Detect which cell encompasses the target text, then output its (x, y) center coordinate. 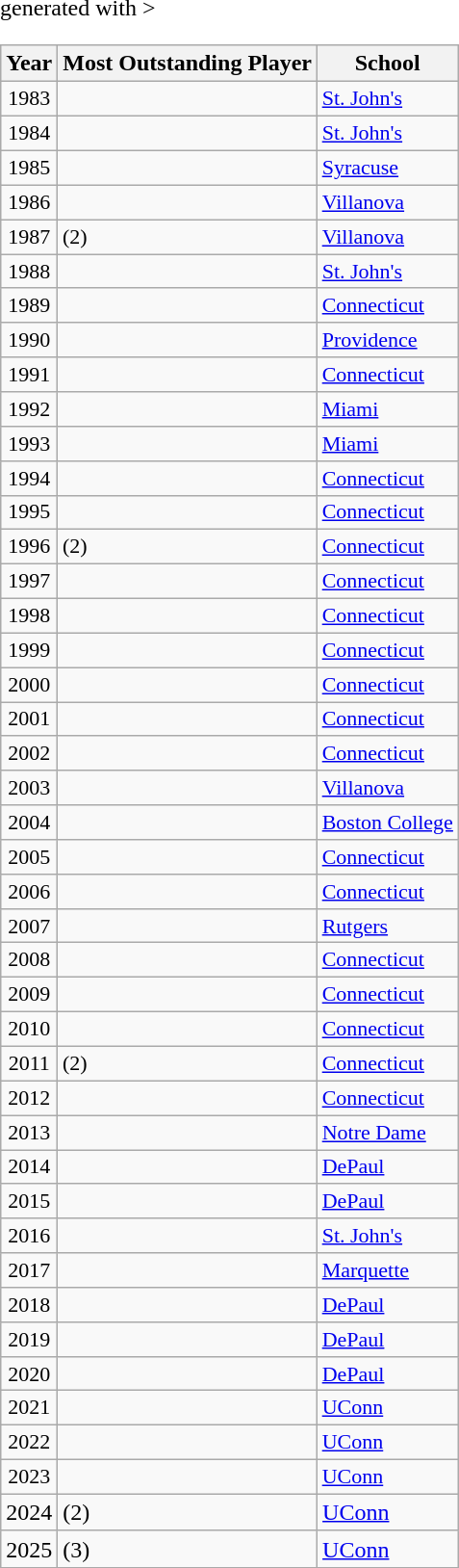
Year (29, 64)
1990 (29, 340)
Notre Dame (388, 1133)
2012 (29, 1098)
2025 (29, 1549)
2000 (29, 685)
2005 (29, 857)
2019 (29, 1339)
Rutgers (388, 926)
2024 (29, 1512)
Providence (388, 340)
1985 (29, 168)
2015 (29, 1201)
2011 (29, 1063)
1989 (29, 305)
2017 (29, 1270)
1988 (29, 272)
2022 (29, 1443)
2009 (29, 995)
2001 (29, 719)
1996 (29, 547)
(3) (188, 1549)
2016 (29, 1236)
2003 (29, 788)
Boston College (388, 823)
1993 (29, 443)
Most Outstanding Player (188, 64)
1991 (29, 375)
2013 (29, 1133)
Syracuse (388, 168)
1983 (29, 99)
2023 (29, 1477)
1995 (29, 512)
1986 (29, 202)
2021 (29, 1408)
1984 (29, 134)
1992 (29, 409)
2002 (29, 753)
1997 (29, 582)
1998 (29, 615)
2008 (29, 960)
1987 (29, 237)
2004 (29, 823)
2018 (29, 1305)
2006 (29, 891)
2014 (29, 1167)
2007 (29, 926)
School (388, 64)
Marquette (388, 1270)
2010 (29, 1029)
2020 (29, 1373)
1999 (29, 650)
1994 (29, 478)
